For the text-containing cell, return its midpoint in [X, Y] coordinate format. 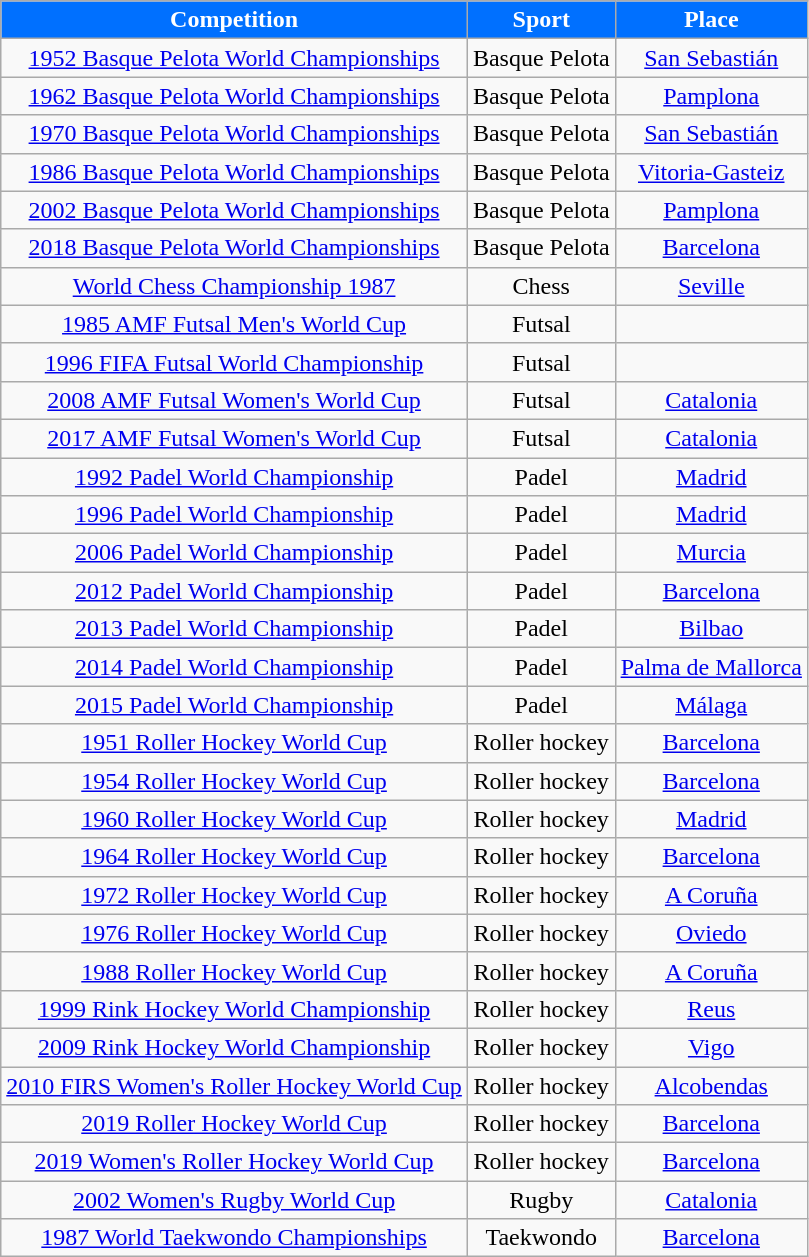
Vitoria-Gasteiz [711, 172]
Bilbao [711, 629]
Oviedo [711, 933]
Palma de Mallorca [711, 667]
1964 Roller Hockey World Cup [234, 857]
2013 Padel World Championship [234, 629]
World Chess Championship 1987 [234, 286]
2019 Roller Hockey World Cup [234, 1124]
2014 Padel World Championship [234, 667]
Murcia [711, 553]
Alcobendas [711, 1085]
1999 Rink Hockey World Championship [234, 1009]
1962 Basque Pelota World Championships [234, 96]
2006 Padel World Championship [234, 553]
1951 Roller Hockey World Cup [234, 743]
2015 Padel World Championship [234, 705]
Vigo [711, 1047]
1954 Roller Hockey World Cup [234, 781]
Place [711, 20]
2009 Rink Hockey World Championship [234, 1047]
Rugby [541, 1200]
2018 Basque Pelota World Championships [234, 248]
2002 Women's Rugby World Cup [234, 1200]
2017 AMF Futsal Women's World Cup [234, 438]
Chess [541, 286]
1976 Roller Hockey World Cup [234, 933]
2019 Women's Roller Hockey World Cup [234, 1162]
Competition [234, 20]
Málaga [711, 705]
1992 Padel World Championship [234, 477]
2002 Basque Pelota World Championships [234, 210]
2012 Padel World Championship [234, 591]
Sport [541, 20]
Seville [711, 286]
Reus [711, 1009]
1985 AMF Futsal Men's World Cup [234, 324]
1970 Basque Pelota World Championships [234, 134]
1996 FIFA Futsal World Championship [234, 362]
Taekwondo [541, 1238]
1988 Roller Hockey World Cup [234, 971]
1987 World Taekwondo Championships [234, 1238]
1972 Roller Hockey World Cup [234, 895]
1986 Basque Pelota World Championships [234, 172]
1960 Roller Hockey World Cup [234, 819]
1952 Basque Pelota World Championships [234, 58]
2008 AMF Futsal Women's World Cup [234, 400]
1996 Padel World Championship [234, 515]
2010 FIRS Women's Roller Hockey World Cup [234, 1085]
